Detect which cell encompasses the target text, then output its [x, y] center coordinate. 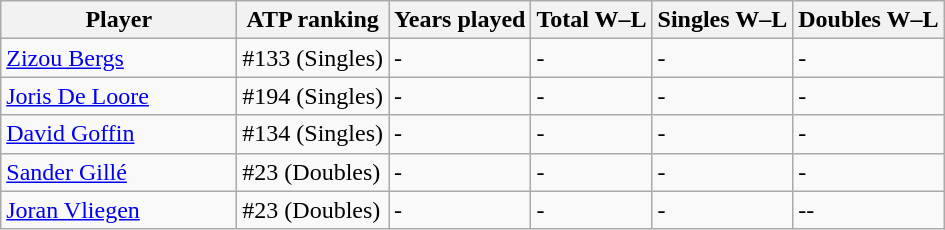
David Goffin [119, 134]
Player [119, 20]
#134 (Singles) [313, 134]
Zizou Bergs [119, 58]
-- [868, 210]
#133 (Singles) [313, 58]
Joris De Loore [119, 96]
Years played [460, 20]
Total W–L [592, 20]
Joran Vliegen [119, 210]
ATP ranking [313, 20]
Sander Gillé [119, 172]
Singles W–L [722, 20]
#194 (Singles) [313, 96]
Doubles W–L [868, 20]
